Find where the given text appears and provide that cell's center as (x, y) coordinate. 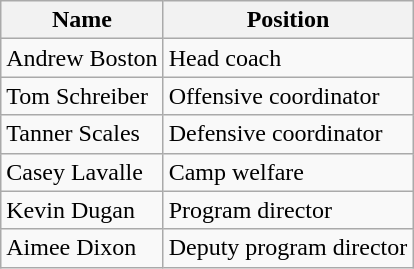
Name (82, 20)
Offensive coordinator (288, 96)
Camp welfare (288, 172)
Andrew Boston (82, 58)
Head coach (288, 58)
Program director (288, 210)
Aimee Dixon (82, 248)
Position (288, 20)
Deputy program director (288, 248)
Defensive coordinator (288, 134)
Kevin Dugan (82, 210)
Tanner Scales (82, 134)
Tom Schreiber (82, 96)
Casey Lavalle (82, 172)
